Find where the given text appears and provide that cell's center as (X, Y) coordinate. 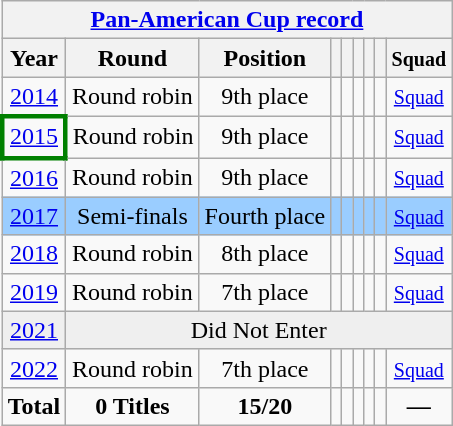
2014 (34, 97)
2016 (34, 178)
2018 (34, 254)
Round (132, 58)
Position (265, 58)
— (419, 406)
8th place (265, 254)
15/20 (265, 406)
Pan-American Cup record (226, 20)
0 Titles (132, 406)
2017 (34, 216)
2021 (34, 330)
2015 (34, 136)
2019 (34, 292)
2022 (34, 368)
Fourth place (265, 216)
Total (34, 406)
Did Not Enter (259, 330)
Year (34, 58)
Semi-finals (132, 216)
